From the cell containing the given text, extract its center point as [x, y] coordinate. 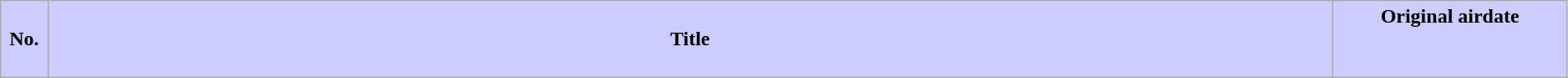
No. [24, 39]
Original airdate [1450, 39]
Title [690, 39]
